Determine the (x, y) coordinate at the center of the cell enclosing the given text.  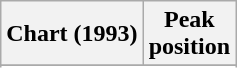
Peakposition (189, 34)
Chart (1993) (72, 34)
